Identify which cell holds the provided text, then report its [x, y] central coordinate. 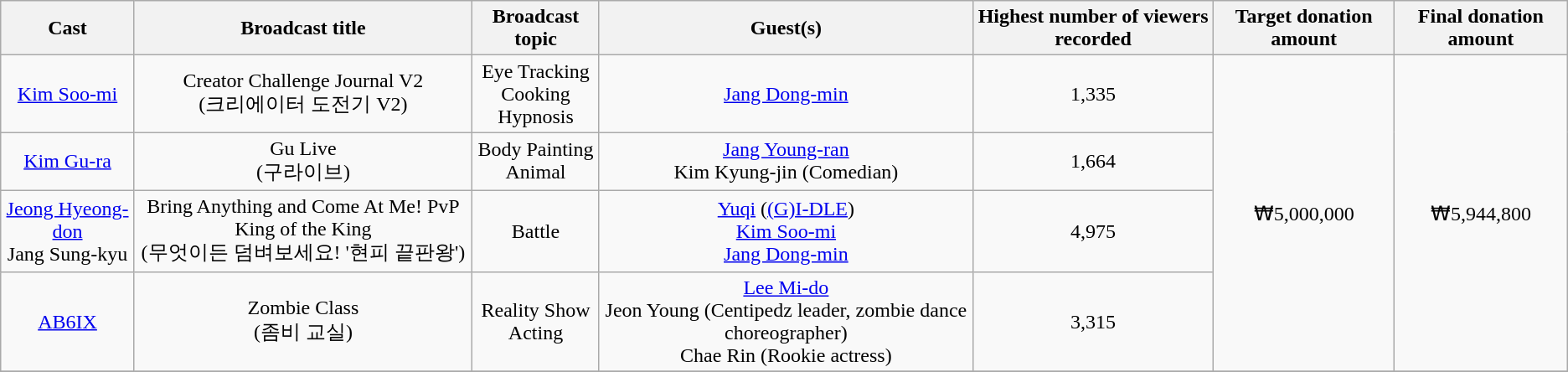
Bring Anything and Come At Me! PvP King of the King(무엇이든 덤벼보세요! '현피 끝판왕') [303, 231]
Lee Mi-doJeon Young (Centipedz leader, zombie dance choreographer)Chae Rin (Rookie actress) [786, 322]
Final donation amount [1481, 28]
1,664 [1093, 162]
Guest(s) [786, 28]
Kim Gu-ra [68, 162]
Body PaintingAnimal [536, 162]
Kim Soo-mi [68, 94]
₩5,000,000 [1304, 213]
Zombie Class(좀비 교실) [303, 322]
AB6IX [68, 322]
Highest number of viewers recorded [1093, 28]
Creator Challenge Journal V2(크리에이터 도전기 V2) [303, 94]
Jang Dong-min [786, 94]
₩5,944,800 [1481, 213]
Yuqi ((G)I-DLE)Kim Soo-miJang Dong-min [786, 231]
Broadcast title [303, 28]
Reality ShowActing [536, 322]
4,975 [1093, 231]
Cast [68, 28]
Gu Live(구라이브) [303, 162]
Jeong Hyeong-donJang Sung-kyu [68, 231]
Eye TrackingCookingHypnosis [536, 94]
Target donation amount [1304, 28]
Battle [536, 231]
3,315 [1093, 322]
Jang Young-ranKim Kyung-jin (Comedian) [786, 162]
1,335 [1093, 94]
Broadcast topic [536, 28]
